Return (x, y) of the center of cell containing provided text 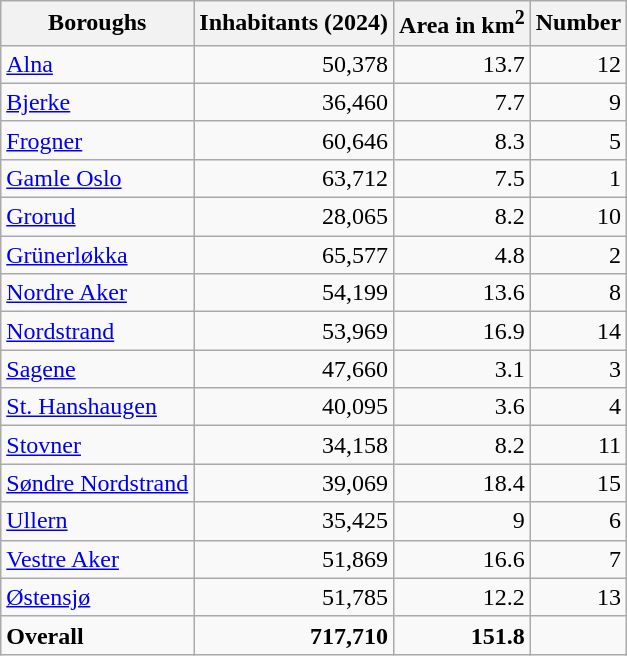
63,712 (294, 178)
40,095 (294, 407)
14 (578, 331)
47,660 (294, 369)
6 (578, 521)
Nordstrand (98, 331)
Østensjø (98, 597)
151.8 (462, 635)
65,577 (294, 255)
5 (578, 140)
Grorud (98, 217)
Bjerke (98, 102)
3.6 (462, 407)
Grünerløkka (98, 255)
Overall (98, 635)
Sagene (98, 369)
60,646 (294, 140)
7.7 (462, 102)
15 (578, 483)
Boroughs (98, 24)
34,158 (294, 445)
51,869 (294, 559)
3 (578, 369)
12 (578, 64)
36,460 (294, 102)
7.5 (462, 178)
Number (578, 24)
1 (578, 178)
8 (578, 293)
12.2 (462, 597)
717,710 (294, 635)
Inhabitants (2024) (294, 24)
18.4 (462, 483)
Ullern (98, 521)
39,069 (294, 483)
10 (578, 217)
Søndre Nordstrand (98, 483)
4.8 (462, 255)
Frogner (98, 140)
Area in km2 (462, 24)
3.1 (462, 369)
Gamle Oslo (98, 178)
51,785 (294, 597)
Alna (98, 64)
Vestre Aker (98, 559)
13.7 (462, 64)
2 (578, 255)
11 (578, 445)
28,065 (294, 217)
35,425 (294, 521)
54,199 (294, 293)
7 (578, 559)
4 (578, 407)
50,378 (294, 64)
53,969 (294, 331)
Nordre Aker (98, 293)
Stovner (98, 445)
13 (578, 597)
St. Hanshaugen (98, 407)
16.6 (462, 559)
16.9 (462, 331)
8.3 (462, 140)
13.6 (462, 293)
